Locate the cell with the specified text and output its [X, Y] center coordinate. 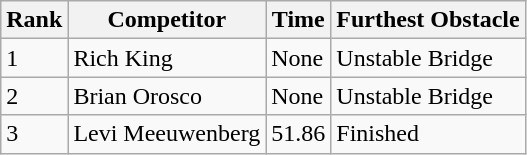
Rich King [167, 58]
Levi Meeuwenberg [167, 134]
2 [34, 96]
3 [34, 134]
1 [34, 58]
Furthest Obstacle [428, 20]
Rank [34, 20]
Finished [428, 134]
Competitor [167, 20]
51.86 [298, 134]
Brian Orosco [167, 96]
Time [298, 20]
